Find where the given text appears and provide that cell's center as [X, Y] coordinate. 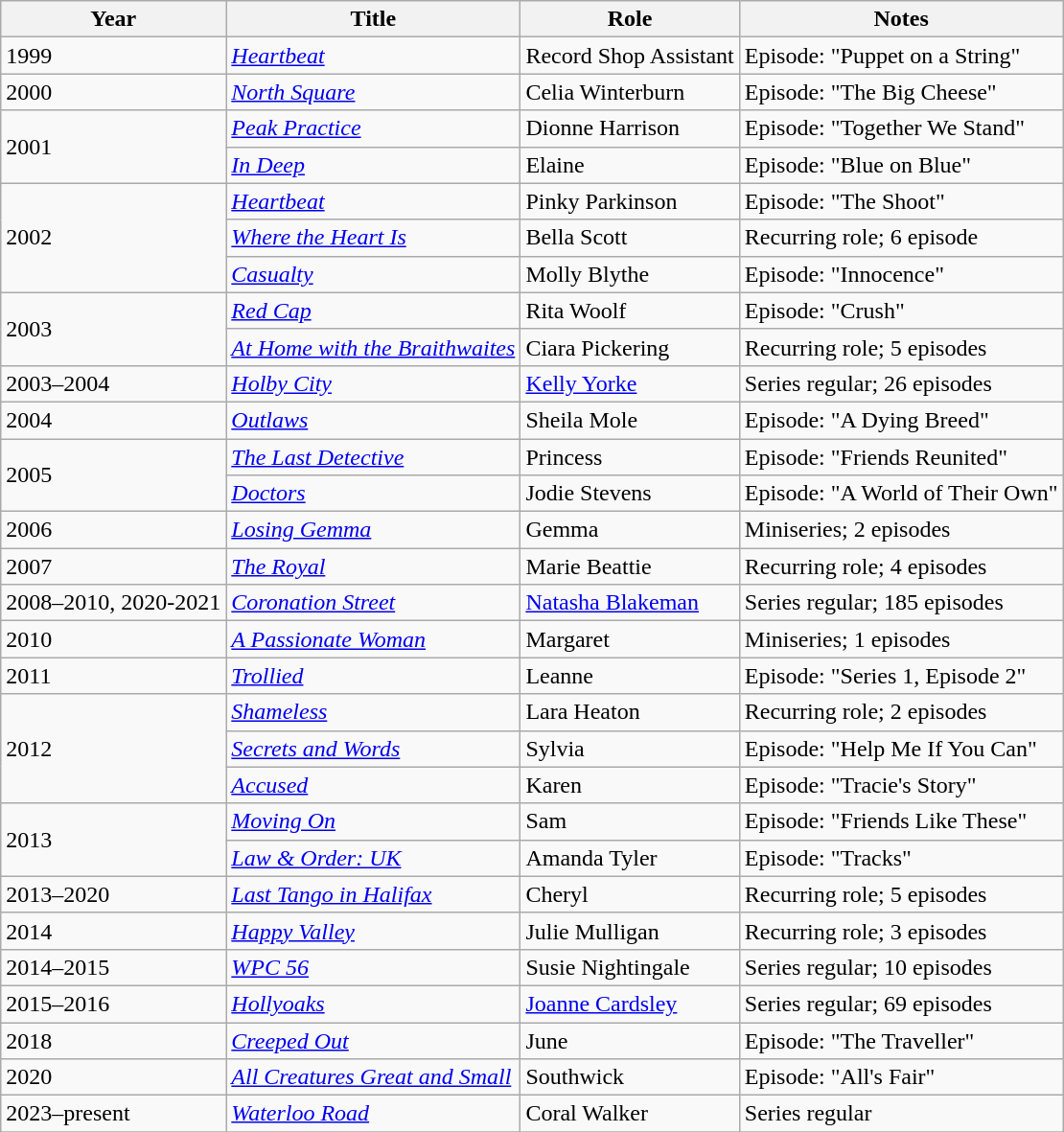
1999 [113, 56]
Recurring role; 4 episodes [901, 566]
The Royal [374, 566]
Casualty [374, 274]
Hollyoaks [374, 1004]
Recurring role; 6 episode [901, 238]
Year [113, 19]
Dionne Harrison [630, 128]
In Deep [374, 165]
At Home with the Braithwaites [374, 347]
2014–2015 [113, 967]
Episode: "Puppet on a String" [901, 56]
Sam [630, 821]
2002 [113, 238]
2008–2010, 2020-2021 [113, 603]
Ciara Pickering [630, 347]
Series regular [901, 1114]
Episode: "A Dying Breed" [901, 420]
Happy Valley [374, 931]
Miniseries; 2 episodes [901, 530]
Coronation Street [374, 603]
Trollied [374, 676]
2013–2020 [113, 894]
Episode: "A World of Their Own" [901, 494]
Recurring role; 3 episodes [901, 931]
Episode: "The Traveller" [901, 1040]
Pinky Parkinson [630, 201]
Series regular; 185 episodes [901, 603]
Episode: "Help Me If You Can" [901, 749]
Cheryl [630, 894]
Princess [630, 457]
June [630, 1040]
2005 [113, 475]
Outlaws [374, 420]
Episode: "Tracks" [901, 858]
North Square [374, 92]
Series regular; 26 episodes [901, 383]
2020 [113, 1077]
Creeped Out [374, 1040]
Celia Winterburn [630, 92]
2003–2004 [113, 383]
Gemma [630, 530]
Sylvia [630, 749]
Holby City [374, 383]
Lara Heaton [630, 712]
2012 [113, 749]
Rita Woolf [630, 311]
Series regular; 10 episodes [901, 967]
Accused [374, 785]
Natasha Blakeman [630, 603]
Kelly Yorke [630, 383]
2001 [113, 147]
2000 [113, 92]
2023–present [113, 1114]
Where the Heart Is [374, 238]
Episode: "Tracie's Story" [901, 785]
Episode: "Blue on Blue" [901, 165]
Title [374, 19]
A Passionate Woman [374, 639]
Episode: "Innocence" [901, 274]
Jodie Stevens [630, 494]
2003 [113, 329]
Southwick [630, 1077]
WPC 56 [374, 967]
2013 [113, 840]
Record Shop Assistant [630, 56]
All Creatures Great and Small [374, 1077]
The Last Detective [374, 457]
Doctors [374, 494]
2014 [113, 931]
2018 [113, 1040]
Joanne Cardsley [630, 1004]
Role [630, 19]
Karen [630, 785]
Series regular; 69 episodes [901, 1004]
Waterloo Road [374, 1114]
Amanda Tyler [630, 858]
2010 [113, 639]
Episode: "Friends Reunited" [901, 457]
Coral Walker [630, 1114]
Miniseries; 1 episodes [901, 639]
Losing Gemma [374, 530]
Sheila Mole [630, 420]
Marie Beattie [630, 566]
Episode: "Together We Stand" [901, 128]
Moving On [374, 821]
2004 [113, 420]
Recurring role; 2 episodes [901, 712]
Last Tango in Halifax [374, 894]
Shameless [374, 712]
Episode: "All's Fair" [901, 1077]
2015–2016 [113, 1004]
Episode: "Series 1, Episode 2" [901, 676]
2006 [113, 530]
Leanne [630, 676]
Molly Blythe [630, 274]
Law & Order: UK [374, 858]
Elaine [630, 165]
Episode: "The Big Cheese" [901, 92]
Julie Mulligan [630, 931]
Peak Practice [374, 128]
Susie Nightingale [630, 967]
Episode: "The Shoot" [901, 201]
Notes [901, 19]
2007 [113, 566]
Bella Scott [630, 238]
Secrets and Words [374, 749]
Episode: "Friends Like These" [901, 821]
Episode: "Crush" [901, 311]
Red Cap [374, 311]
Margaret [630, 639]
2011 [113, 676]
